Locate the cell with the specified text and output its [x, y] center coordinate. 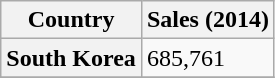
685,761 [208, 58]
Country [72, 20]
South Korea [72, 58]
Sales (2014) [208, 20]
